Pinpoint the cell where the given text exists, returning its (X, Y) midpoint coordinate. 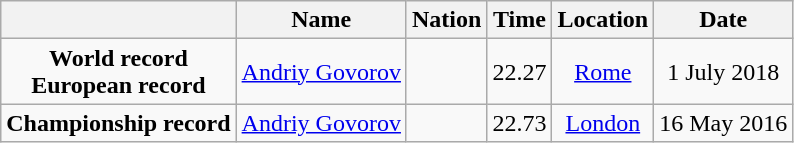
Date (724, 20)
London (603, 123)
World recordEuropean record (118, 72)
1 July 2018 (724, 72)
Time (520, 20)
22.73 (520, 123)
Nation (446, 20)
Rome (603, 72)
Championship record (118, 123)
16 May 2016 (724, 123)
22.27 (520, 72)
Location (603, 20)
Name (321, 20)
